Search for the cell housing the specified text and yield its [X, Y] center coordinate. 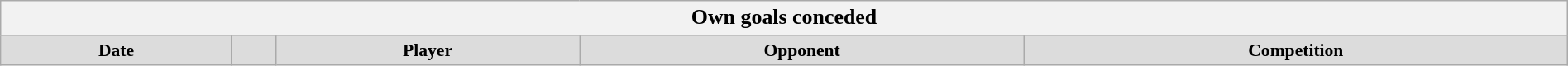
Competition [1295, 50]
Date [116, 50]
Player [427, 50]
Own goals conceded [784, 18]
Opponent [802, 50]
